Pinpoint the cell where the given text exists, returning its (X, Y) midpoint coordinate. 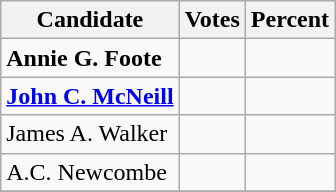
James A. Walker (90, 134)
Percent (290, 20)
Votes (212, 20)
Candidate (90, 20)
A.C. Newcombe (90, 172)
Annie G. Foote (90, 58)
John C. McNeill (90, 96)
